Identify which cell holds the provided text, then report its [x, y] central coordinate. 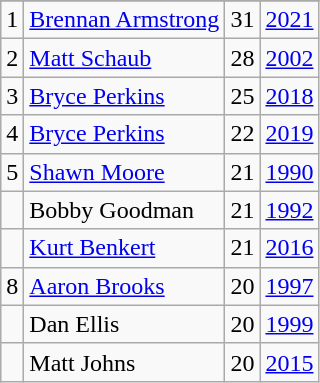
4 [12, 134]
28 [242, 58]
Dan Ellis [124, 324]
Kurt Benkert [124, 248]
1992 [290, 210]
Bobby Goodman [124, 210]
1997 [290, 286]
Shawn Moore [124, 172]
2021 [290, 20]
1999 [290, 324]
22 [242, 134]
Matt Johns [124, 362]
25 [242, 96]
2002 [290, 58]
2019 [290, 134]
3 [12, 96]
8 [12, 286]
Matt Schaub [124, 58]
2 [12, 58]
2016 [290, 248]
2015 [290, 362]
5 [12, 172]
31 [242, 20]
1990 [290, 172]
2018 [290, 96]
Brennan Armstrong [124, 20]
1 [12, 20]
Aaron Brooks [124, 286]
